Provide the (X, Y) coordinate of the cell's center where the given text is located.  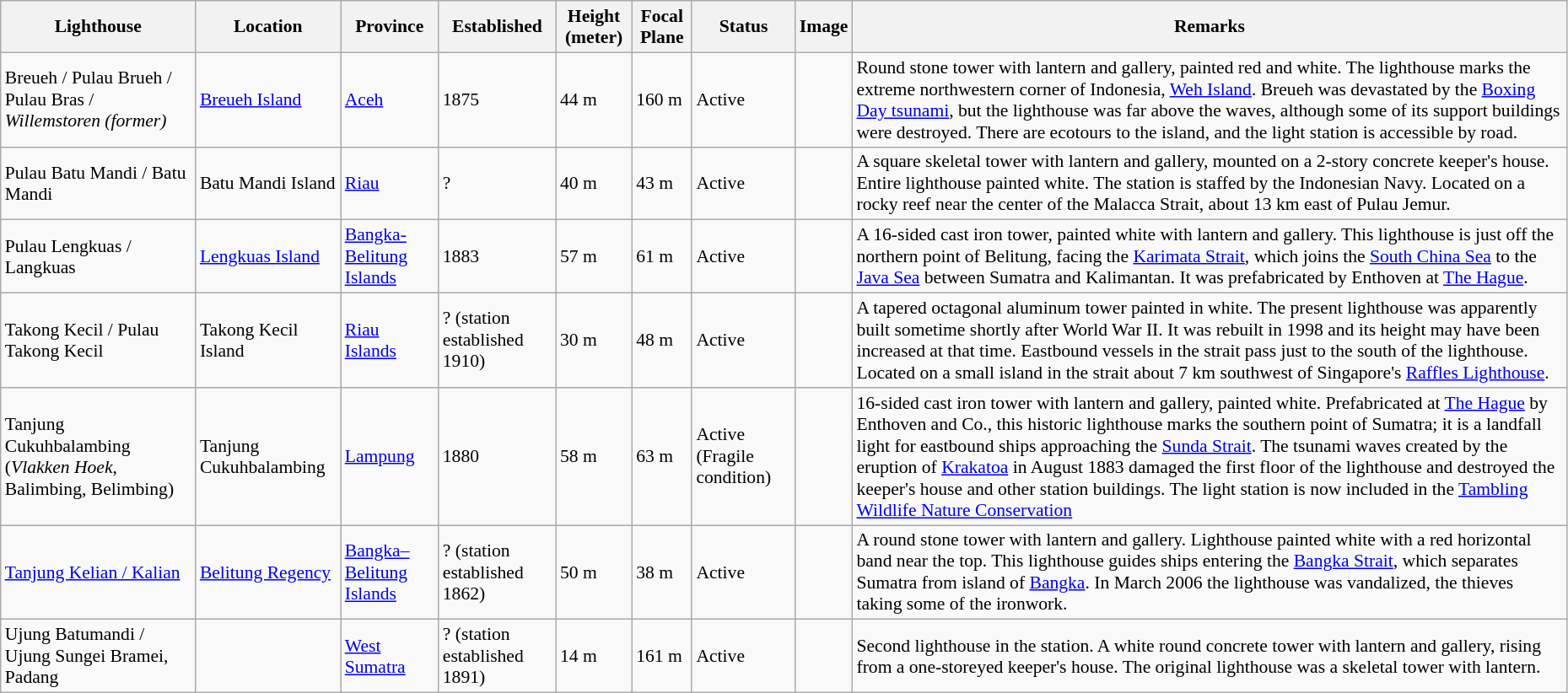
Pulau Lengkuas / Langkuas (98, 256)
? (station established 1891) (498, 656)
Remarks (1210, 27)
Tanjung Cukuhbalambing (268, 457)
1875 (498, 99)
Belitung Regency (268, 572)
Aceh (390, 99)
Height (meter) (594, 27)
Riau Islands (390, 341)
? (station established 1862) (498, 572)
Province (390, 27)
Lengkuas Island (268, 256)
Lighthouse (98, 27)
Riau (390, 184)
57 m (594, 256)
Pulau Batu Mandi / Batu Mandi (98, 184)
14 m (594, 656)
48 m (661, 341)
Active (Fragile condition) (743, 457)
63 m (661, 457)
Ujung Batumandi / Ujung Sungei Bramei, Padang (98, 656)
Location (268, 27)
Tanjung Kelian / Kalian (98, 572)
30 m (594, 341)
Bangka-Belitung Islands (390, 256)
West Sumatra (390, 656)
43 m (661, 184)
1883 (498, 256)
Established (498, 27)
Tanjung Cukuhbalambing (Vlakken Hoek, Balimbing, Belimbing) (98, 457)
? (498, 184)
Bangka–Belitung Islands (390, 572)
Lampung (390, 457)
1880 (498, 457)
161 m (661, 656)
58 m (594, 457)
Status (743, 27)
Takong Kecil / Pulau Takong Kecil (98, 341)
40 m (594, 184)
Breueh / Pulau Brueh / Pulau Bras / Willemstoren (former) (98, 99)
? (station established 1910) (498, 341)
38 m (661, 572)
160 m (661, 99)
44 m (594, 99)
Focal Plane (661, 27)
61 m (661, 256)
Takong Kecil Island (268, 341)
Breueh Island (268, 99)
Batu Mandi Island (268, 184)
Image (824, 27)
50 m (594, 572)
